Return the [x, y] coordinate for the center point of the cell that contains the specified text.  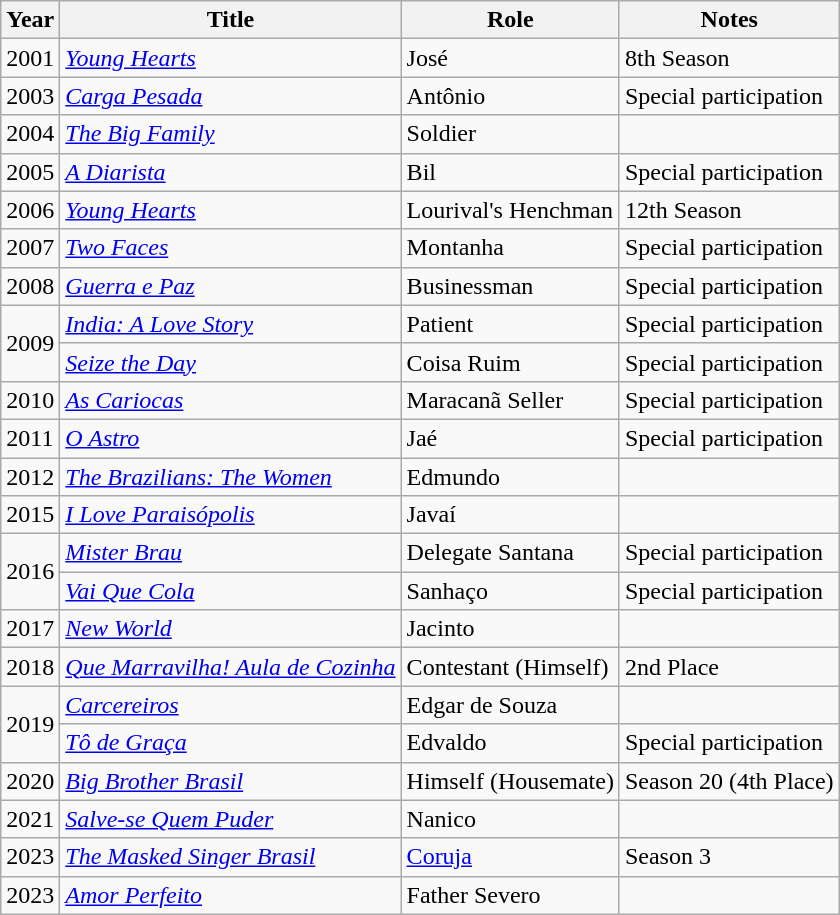
Nanico [510, 819]
Season 3 [729, 857]
Seize the Day [230, 362]
I Love Paraisópolis [230, 515]
2021 [30, 819]
Edvaldo [510, 743]
2016 [30, 572]
2004 [30, 134]
India: A Love Story [230, 324]
Coruja [510, 857]
Two Faces [230, 248]
Delegate Santana [510, 553]
Coisa Ruim [510, 362]
2015 [30, 515]
Big Brother Brasil [230, 781]
Jacinto [510, 629]
José [510, 58]
Notes [729, 20]
Jaé [510, 438]
A Diarista [230, 172]
Edgar de Souza [510, 705]
The Big Family [230, 134]
The Masked Singer Brasil [230, 857]
Year [30, 20]
Guerra e Paz [230, 286]
2020 [30, 781]
Himself (Housemate) [510, 781]
Carcereiros [230, 705]
Season 20 (4th Place) [729, 781]
2nd Place [729, 667]
2009 [30, 343]
Vai Que Cola [230, 591]
2017 [30, 629]
Father Severo [510, 895]
Patient [510, 324]
Maracanã Seller [510, 400]
Que Marravilha! Aula de Cozinha [230, 667]
2012 [30, 477]
2001 [30, 58]
New World [230, 629]
Antônio [510, 96]
Sanhaço [510, 591]
Carga Pesada [230, 96]
2010 [30, 400]
Tô de Graça [230, 743]
12th Season [729, 210]
Lourival's Henchman [510, 210]
2011 [30, 438]
2008 [30, 286]
2019 [30, 724]
2018 [30, 667]
Edmundo [510, 477]
Montanha [510, 248]
O Astro [230, 438]
Soldier [510, 134]
2007 [30, 248]
As Cariocas [230, 400]
Title [230, 20]
Salve-se Quem Puder [230, 819]
Javaí [510, 515]
8th Season [729, 58]
Businessman [510, 286]
2005 [30, 172]
2003 [30, 96]
2006 [30, 210]
Bil [510, 172]
Contestant (Himself) [510, 667]
Role [510, 20]
Amor Perfeito [230, 895]
Mister Brau [230, 553]
The Brazilians: The Women [230, 477]
